Locate the cell with the specified text and output its (x, y) center coordinate. 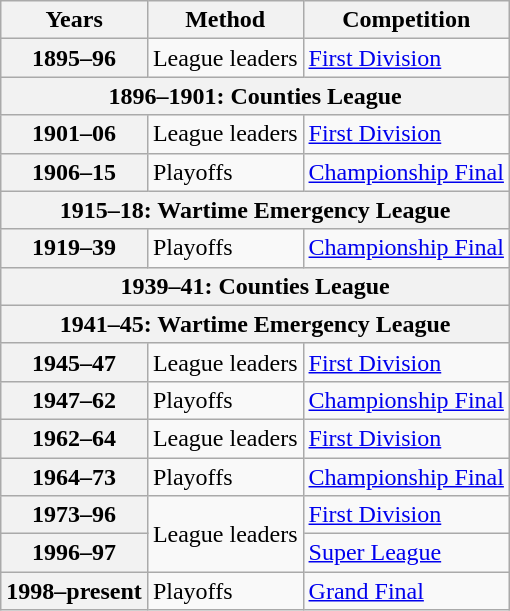
Method (225, 20)
1896–1901: Counties League (256, 96)
1901–06 (74, 134)
Super League (406, 553)
1941–45: Wartime Emergency League (256, 324)
1895–96 (74, 58)
1998–present (74, 591)
1945–47 (74, 362)
1919–39 (74, 248)
Years (74, 20)
Grand Final (406, 591)
1947–62 (74, 400)
1973–96 (74, 515)
1964–73 (74, 477)
1906–15 (74, 172)
1915–18: Wartime Emergency League (256, 210)
Competition (406, 20)
1996–97 (74, 553)
1939–41: Counties League (256, 286)
1962–64 (74, 438)
